Identify which cell holds the provided text, then report its (x, y) central coordinate. 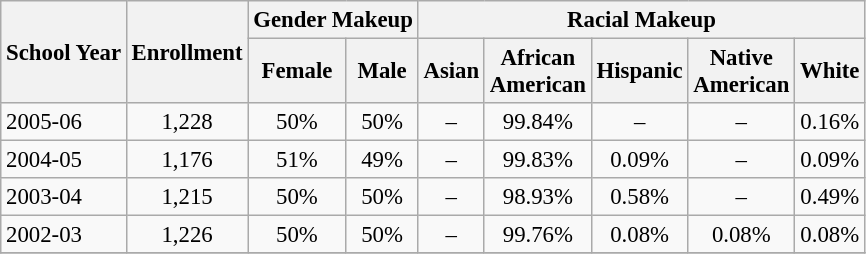
Hispanic (640, 72)
Male (382, 72)
Native American (742, 72)
School Year (64, 52)
51% (297, 160)
Gender Makeup (333, 20)
2002-03 (64, 235)
Racial Makeup (642, 20)
0.16% (830, 122)
1,215 (187, 197)
1,228 (187, 122)
1,176 (187, 160)
0.49% (830, 197)
2005-06 (64, 122)
98.93% (538, 197)
1,226 (187, 235)
Female (297, 72)
2004-05 (64, 160)
Asian (451, 72)
African American (538, 72)
0.58% (640, 197)
99.76% (538, 235)
49% (382, 160)
White (830, 72)
Enrollment (187, 52)
2003-04 (64, 197)
99.84% (538, 122)
99.83% (538, 160)
